Pinpoint the cell where the given text exists, returning its (X, Y) midpoint coordinate. 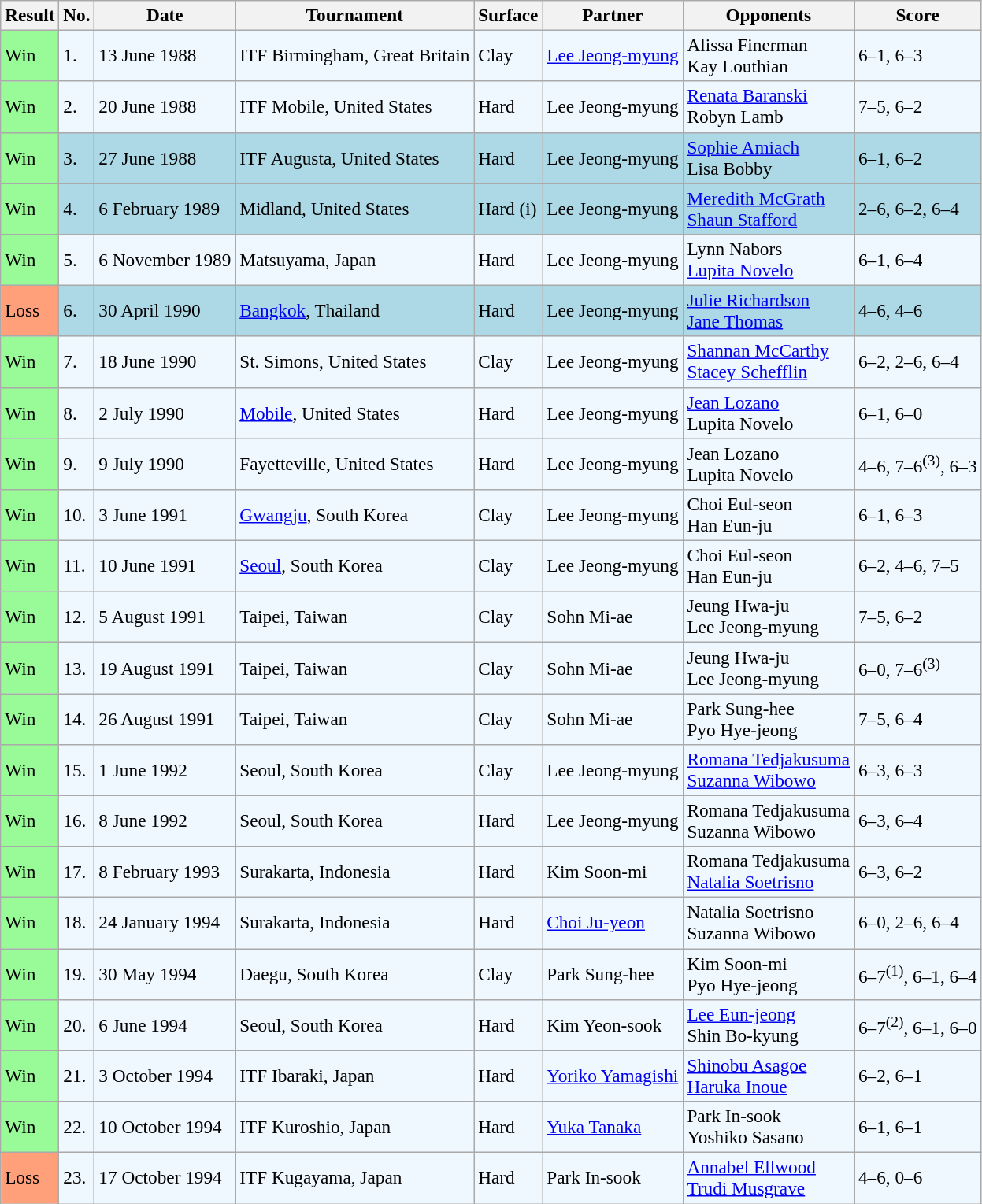
24 January 1994 (165, 923)
18 June 1990 (165, 362)
Score (917, 15)
Kim Yeon-sook (613, 1025)
27 June 1988 (165, 157)
6–2, 4–6, 7–5 (917, 565)
Park Sung-hee (613, 973)
Lynn Nabors Lupita Novelo (769, 260)
2. (77, 107)
15. (77, 770)
6–0, 2–6, 6–4 (917, 923)
6–1, 6–4 (917, 260)
4. (77, 208)
ITF Birmingham, Great Britain (354, 55)
8. (77, 413)
30 April 1990 (165, 310)
10 October 1994 (165, 1126)
Natalia Soetrisno Suzanna Wibowo (769, 923)
22. (77, 1126)
6. (77, 310)
ITF Kugayama, Japan (354, 1178)
14. (77, 718)
8 June 1992 (165, 821)
6 June 1994 (165, 1025)
30 May 1994 (165, 973)
Yuka Tanaka (613, 1126)
17 October 1994 (165, 1178)
Romana Tedjakusuma Natalia Soetrisno (769, 872)
19. (77, 973)
6–2, 2–6, 6–4 (917, 362)
Date (165, 15)
10. (77, 515)
6–1, 6–1 (917, 1126)
Renata Baranski Robyn Lamb (769, 107)
ITF Mobile, United States (354, 107)
18. (77, 923)
7–5, 6–4 (917, 718)
10 June 1991 (165, 565)
12. (77, 617)
Result (30, 15)
Park Sung-hee Pyo Hye-jeong (769, 718)
2–6, 6–2, 6–4 (917, 208)
St. Simons, United States (354, 362)
1. (77, 55)
9 July 1990 (165, 463)
Shinobu Asagoe Haruka Inoue (769, 1076)
Shannan McCarthy Stacey Schefflin (769, 362)
Yoriko Yamagishi (613, 1076)
Mobile, United States (354, 413)
6 February 1989 (165, 208)
6–3, 6–4 (917, 821)
7. (77, 362)
Choi Ju-yeon (613, 923)
No. (77, 15)
ITF Ibaraki, Japan (354, 1076)
Midland, United States (354, 208)
3. (77, 157)
Matsuyama, Japan (354, 260)
Fayetteville, United States (354, 463)
21. (77, 1076)
Partner (613, 15)
26 August 1991 (165, 718)
4–6, 4–6 (917, 310)
3 October 1994 (165, 1076)
6 November 1989 (165, 260)
Meredith McGrath Shaun Stafford (769, 208)
6–3, 6–3 (917, 770)
11. (77, 565)
Tournament (354, 15)
Park In-sook Yoshiko Sasano (769, 1126)
Bangkok, Thailand (354, 310)
19 August 1991 (165, 668)
5 August 1991 (165, 617)
6–0, 7–6(3) (917, 668)
Alissa Finerman Kay Louthian (769, 55)
Gwangju, South Korea (354, 515)
Hard (i) (509, 208)
ITF Kuroshio, Japan (354, 1126)
1 June 1992 (165, 770)
6–2, 6–1 (917, 1076)
20. (77, 1025)
13. (77, 668)
6–3, 6–2 (917, 872)
20 June 1988 (165, 107)
13 June 1988 (165, 55)
Kim Soon-mi Pyo Hye-jeong (769, 973)
23. (77, 1178)
Park In-sook (613, 1178)
ITF Augusta, United States (354, 157)
6–7(1), 6–1, 6–4 (917, 973)
5. (77, 260)
6–7(2), 6–1, 6–0 (917, 1025)
9. (77, 463)
6–1, 6–0 (917, 413)
Surface (509, 15)
4–6, 7–6(3), 6–3 (917, 463)
Lee Eun-jeong Shin Bo-kyung (769, 1025)
Kim Soon-mi (613, 872)
Opponents (769, 15)
Daegu, South Korea (354, 973)
Annabel Ellwood Trudi Musgrave (769, 1178)
17. (77, 872)
3 June 1991 (165, 515)
2 July 1990 (165, 413)
8 February 1993 (165, 872)
16. (77, 821)
6–1, 6–2 (917, 157)
Julie Richardson Jane Thomas (769, 310)
4–6, 0–6 (917, 1178)
Sophie Amiach Lisa Bobby (769, 157)
